Pinpoint the cell where the given text exists, returning its (x, y) midpoint coordinate. 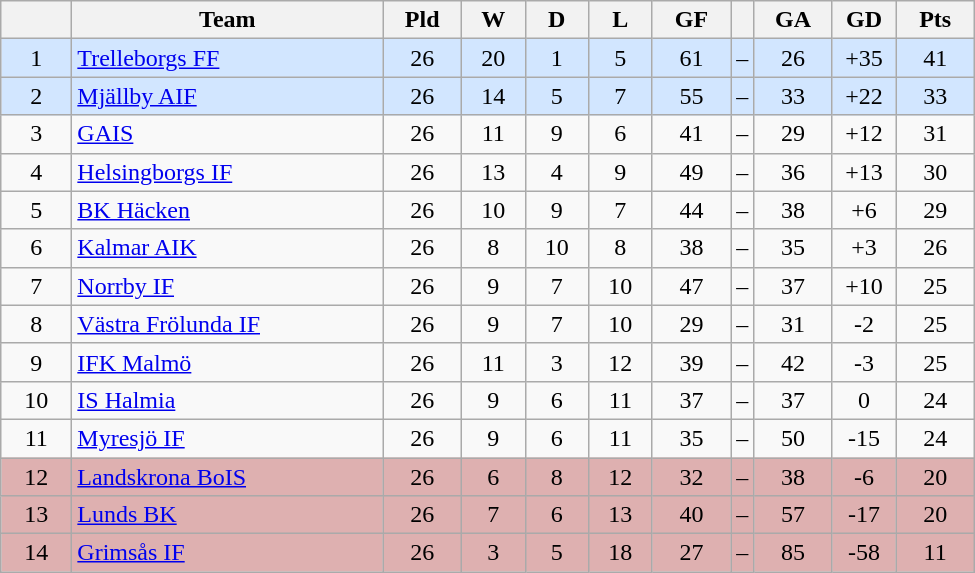
85 (794, 553)
Landskrona BoIS (228, 477)
+6 (864, 210)
61 (692, 58)
Västra Frölunda IF (228, 324)
Pld (422, 20)
55 (692, 96)
+10 (864, 286)
36 (794, 172)
Lunds BK (228, 515)
30 (936, 172)
+35 (864, 58)
-17 (864, 515)
Helsingborgs IF (228, 172)
GA (794, 20)
-2 (864, 324)
+13 (864, 172)
32 (692, 477)
-15 (864, 438)
D (557, 20)
Trelleborgs FF (228, 58)
Kalmar AIK (228, 248)
0 (864, 400)
W (493, 20)
57 (794, 515)
Mjällby AIF (228, 96)
2 (36, 96)
42 (794, 362)
-6 (864, 477)
-58 (864, 553)
47 (692, 286)
IFK Malmö (228, 362)
L (621, 20)
Pts (936, 20)
GF (692, 20)
+3 (864, 248)
GAIS (228, 134)
40 (692, 515)
Myresjö IF (228, 438)
Grimsås IF (228, 553)
GD (864, 20)
-3 (864, 362)
18 (621, 553)
IS Halmia (228, 400)
+12 (864, 134)
Norrby IF (228, 286)
44 (692, 210)
Team (228, 20)
BK Häcken (228, 210)
27 (692, 553)
49 (692, 172)
50 (794, 438)
+22 (864, 96)
39 (692, 362)
